Provide the [x, y] coordinate of the cell's center where the given text is located.  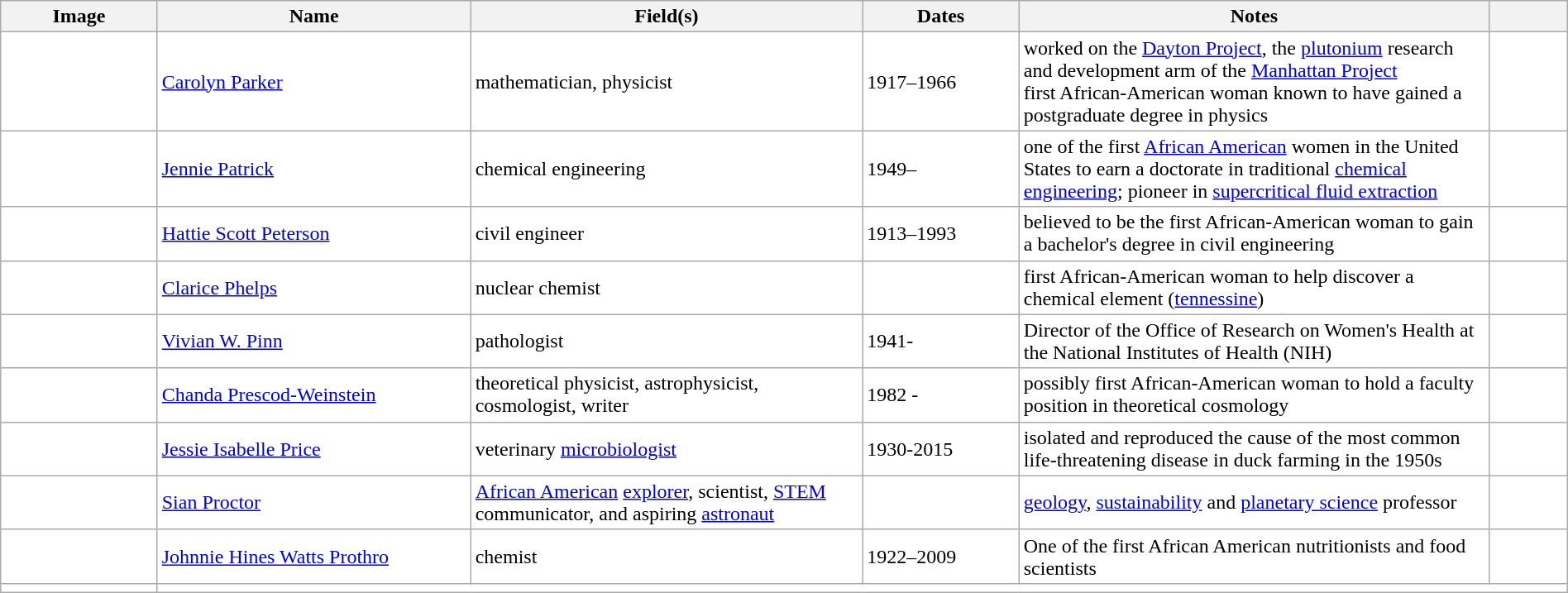
1922–2009 [941, 556]
Director of the Office of Research on Women's Health at the National Institutes of Health (NIH) [1254, 341]
mathematician, physicist [667, 81]
geology, sustainability and planetary science professor [1254, 503]
Hattie Scott Peterson [314, 233]
One of the first African American nutritionists and food scientists [1254, 556]
Field(s) [667, 17]
Notes [1254, 17]
Dates [941, 17]
1941- [941, 341]
theoretical physicist, astrophysicist, cosmologist, writer [667, 395]
isolated and reproduced the cause of the most common life-threatening disease in duck farming in the 1950s [1254, 448]
pathologist [667, 341]
Vivian W. Pinn [314, 341]
veterinary microbiologist [667, 448]
1982 - [941, 395]
Jessie Isabelle Price [314, 448]
Johnnie Hines Watts Prothro [314, 556]
civil engineer [667, 233]
1913–1993 [941, 233]
1949– [941, 169]
believed to be the first African-American woman to gain a bachelor's degree in civil engineering [1254, 233]
possibly first African-American woman to hold a faculty position in theoretical cosmology [1254, 395]
Name [314, 17]
Clarice Phelps [314, 288]
1917–1966 [941, 81]
Chanda Prescod-Weinstein [314, 395]
1930-2015 [941, 448]
Carolyn Parker [314, 81]
first African-American woman to help discover a chemical element (tennessine) [1254, 288]
African American explorer, scientist, STEM communicator, and aspiring astronaut [667, 503]
Jennie Patrick [314, 169]
nuclear chemist [667, 288]
chemical engineering [667, 169]
Image [79, 17]
Sian Proctor [314, 503]
chemist [667, 556]
